Scan for the cell matching the given text and deliver its (x, y) coordinate at center. 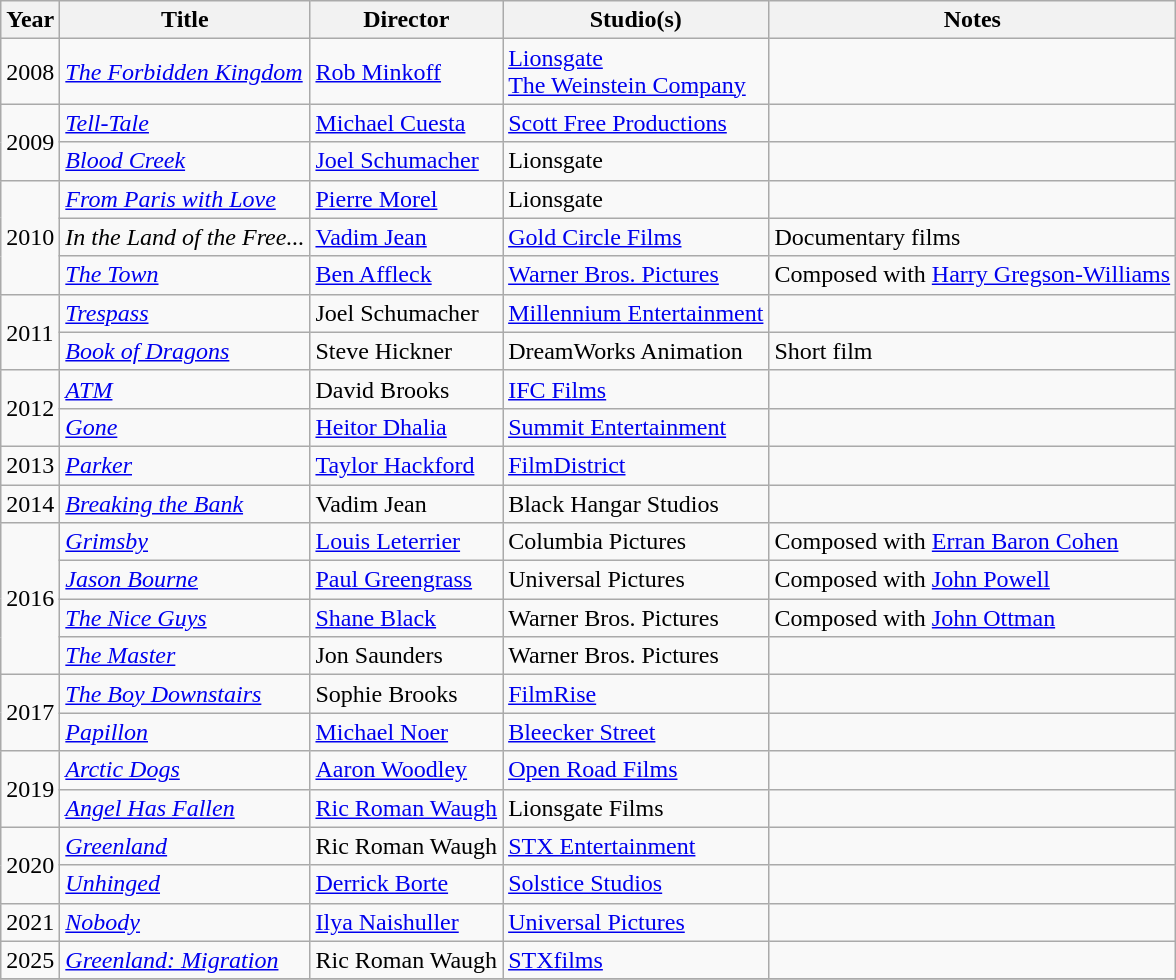
The Nice Guys (185, 618)
Summit Entertainment (636, 427)
IFC Films (636, 389)
STX Entertainment (636, 846)
Bleecker Street (636, 732)
Taylor Hackford (406, 465)
Documentary films (972, 237)
2020 (30, 865)
STXfilms (636, 960)
2025 (30, 960)
Solstice Studios (636, 884)
2010 (30, 237)
Breaking the Bank (185, 503)
2009 (30, 142)
2017 (30, 713)
The Town (185, 275)
Derrick Borte (406, 884)
Nobody (185, 922)
Greenland: Migration (185, 960)
The Master (185, 656)
Trespass (185, 313)
Arctic Dogs (185, 770)
2019 (30, 789)
FilmDistrict (636, 465)
Michael Cuesta (406, 123)
Lionsgate Films (636, 808)
2014 (30, 503)
Short film (972, 351)
2016 (30, 599)
Studio(s) (636, 20)
Shane Black (406, 618)
Greenland (185, 846)
Gold Circle Films (636, 237)
Composed with John Powell (972, 580)
Papillon (185, 732)
Michael Noer (406, 732)
Millennium Entertainment (636, 313)
Jon Saunders (406, 656)
Title (185, 20)
Notes (972, 20)
Steve Hickner (406, 351)
The Forbidden Kingdom (185, 72)
Composed with Erran Baron Cohen (972, 542)
LionsgateThe Weinstein Company (636, 72)
Ilya Naishuller (406, 922)
Scott Free Productions (636, 123)
Rob Minkoff (406, 72)
In the Land of the Free... (185, 237)
Columbia Pictures (636, 542)
Year (30, 20)
The Boy Downstairs (185, 694)
Open Road Films (636, 770)
2011 (30, 332)
Gone (185, 427)
Heitor Dhalia (406, 427)
Jason Bourne (185, 580)
Black Hangar Studios (636, 503)
Sophie Brooks (406, 694)
Unhinged (185, 884)
Pierre Morel (406, 199)
Tell-Tale (185, 123)
ATM (185, 389)
Aaron Woodley (406, 770)
David Brooks (406, 389)
Ben Affleck (406, 275)
Louis Leterrier (406, 542)
2008 (30, 72)
Book of Dragons (185, 351)
DreamWorks Animation (636, 351)
Composed with Harry Gregson-Williams (972, 275)
Paul Greengrass (406, 580)
Blood Creek (185, 161)
2013 (30, 465)
2012 (30, 408)
Grimsby (185, 542)
2021 (30, 922)
From Paris with Love (185, 199)
Composed with John Ottman (972, 618)
FilmRise (636, 694)
Director (406, 20)
Angel Has Fallen (185, 808)
Parker (185, 465)
